Identify which cell holds the provided text, then report its [x, y] central coordinate. 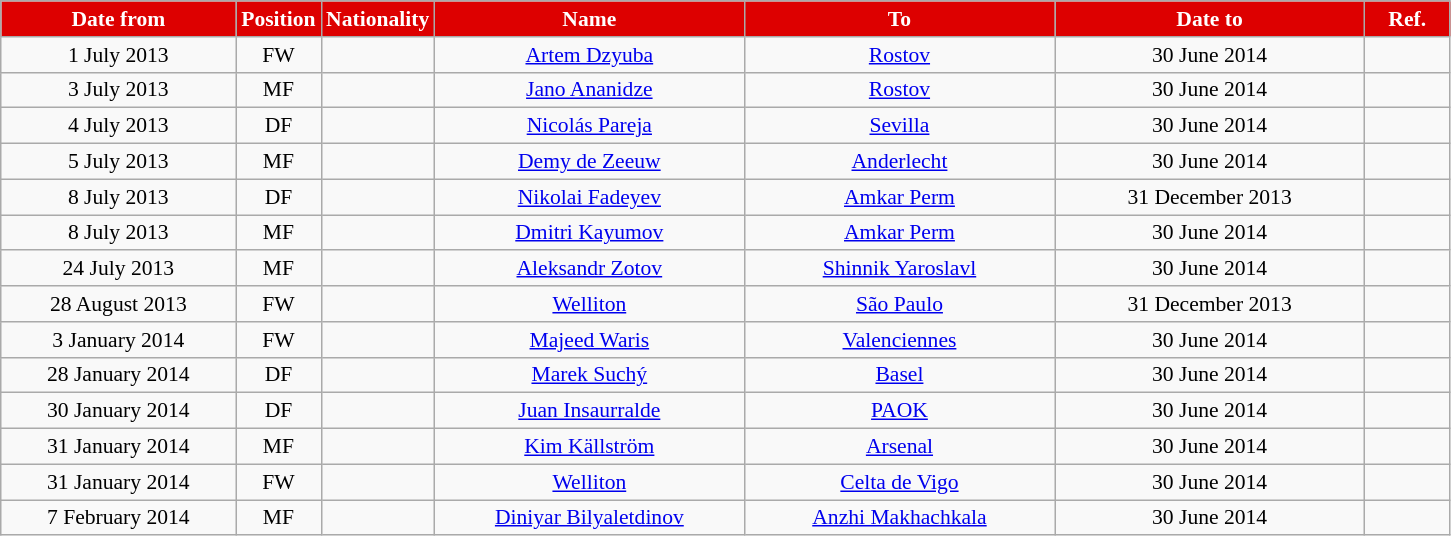
Date from [118, 19]
7 February 2014 [118, 518]
Kim Källström [589, 447]
Demy de Zeeuw [589, 162]
Name [589, 19]
PAOK [899, 411]
Celta de Vigo [899, 482]
5 July 2013 [118, 162]
Anzhi Makhachkala [899, 518]
Date to [1210, 19]
Shinnik Yaroslavl [899, 269]
Majeed Waris [589, 340]
Jano Ananidze [589, 90]
Ref. [1408, 19]
Aleksandr Zotov [589, 269]
Artem Dzyuba [589, 55]
Nicolás Pareja [589, 126]
28 August 2013 [118, 304]
Position [278, 19]
Dmitri Kayumov [589, 233]
3 January 2014 [118, 340]
Nikolai Fadeyev [589, 197]
Basel [899, 375]
Sevilla [899, 126]
Valenciennes [899, 340]
28 January 2014 [118, 375]
Arsenal [899, 447]
Anderlecht [899, 162]
Marek Suchý [589, 375]
1 July 2013 [118, 55]
Nationality [378, 19]
Juan Insaurralde [589, 411]
4 July 2013 [118, 126]
3 July 2013 [118, 90]
São Paulo [899, 304]
24 July 2013 [118, 269]
30 January 2014 [118, 411]
Diniyar Bilyaletdinov [589, 518]
To [899, 19]
